Find where the given text appears and provide that cell's center as [x, y] coordinate. 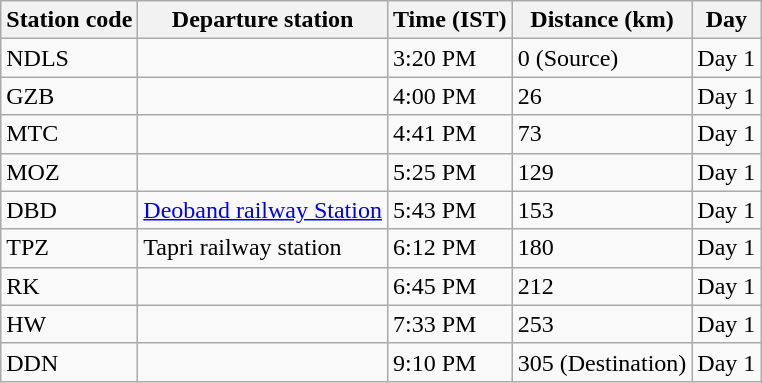
26 [602, 96]
4:41 PM [450, 134]
7:33 PM [450, 324]
MTC [70, 134]
0 (Source) [602, 58]
DBD [70, 210]
253 [602, 324]
Time (IST) [450, 20]
Departure station [263, 20]
Station code [70, 20]
Deoband railway Station [263, 210]
6:12 PM [450, 248]
Distance (km) [602, 20]
5:43 PM [450, 210]
180 [602, 248]
129 [602, 172]
DDN [70, 362]
153 [602, 210]
73 [602, 134]
NDLS [70, 58]
Tapri railway station [263, 248]
5:25 PM [450, 172]
MOZ [70, 172]
212 [602, 286]
4:00 PM [450, 96]
HW [70, 324]
6:45 PM [450, 286]
TPZ [70, 248]
305 (Destination) [602, 362]
9:10 PM [450, 362]
Day [726, 20]
3:20 PM [450, 58]
GZB [70, 96]
RK [70, 286]
